Detect which cell encompasses the target text, then output its (X, Y) center coordinate. 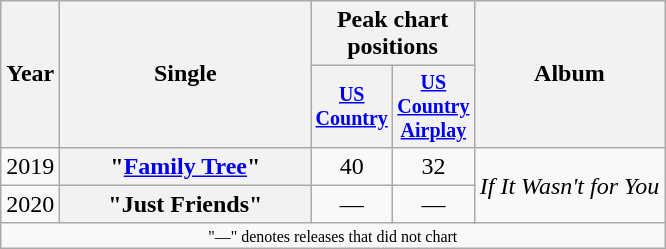
"—" denotes releases that did not chart (333, 235)
Album (569, 74)
40 (352, 166)
2019 (30, 166)
2020 (30, 204)
Single (186, 74)
Peak chartpositions (392, 34)
32 (434, 166)
US Country Airplay (434, 106)
US Country (352, 106)
If It Wasn't for You (569, 185)
Year (30, 74)
"Family Tree" (186, 166)
"Just Friends" (186, 204)
